Detect which cell encompasses the target text, then output its (X, Y) center coordinate. 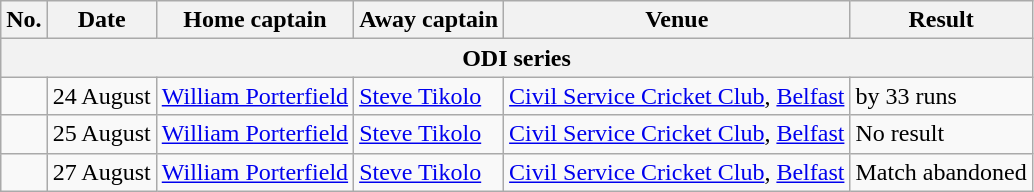
Home captain (254, 20)
Date (102, 20)
25 August (102, 134)
Away captain (429, 20)
No. (24, 20)
Result (941, 20)
Match abandoned (941, 172)
24 August (102, 96)
Venue (677, 20)
27 August (102, 172)
ODI series (517, 58)
No result (941, 134)
by 33 runs (941, 96)
